Provide the [X, Y] coordinate of the cell's center where the given text is located.  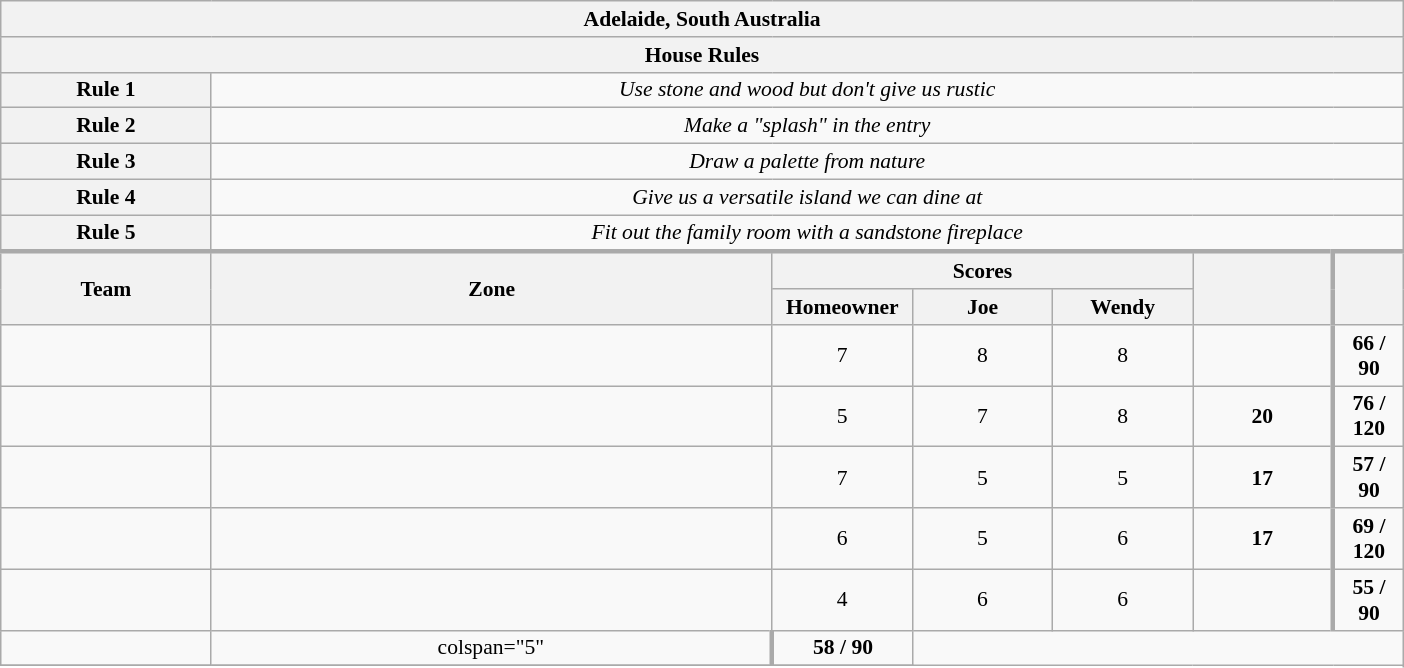
House Rules [702, 55]
Adelaide, South Australia [702, 19]
4 [842, 600]
Scores [982, 270]
76 / 120 [1368, 416]
colspan="5" [492, 648]
Joe [982, 307]
58 / 90 [842, 648]
Team [106, 288]
Wendy [1123, 307]
Draw a palette from nature [807, 162]
Rule 1 [106, 90]
Zone [492, 288]
Rule 3 [106, 162]
Rule 2 [106, 126]
55 / 90 [1368, 600]
66 / 90 [1368, 356]
Make a "splash" in the entry [807, 126]
Homeowner [842, 307]
69 / 120 [1368, 538]
57 / 90 [1368, 478]
Rule 4 [106, 197]
Use stone and wood but don't give us rustic [807, 90]
20 [1263, 416]
Fit out the family room with a sandstone fireplace [807, 234]
Rule 5 [106, 234]
Give us a versatile island we can dine at [807, 197]
